Determine the (x, y) coordinate at the center of the cell enclosing the given text.  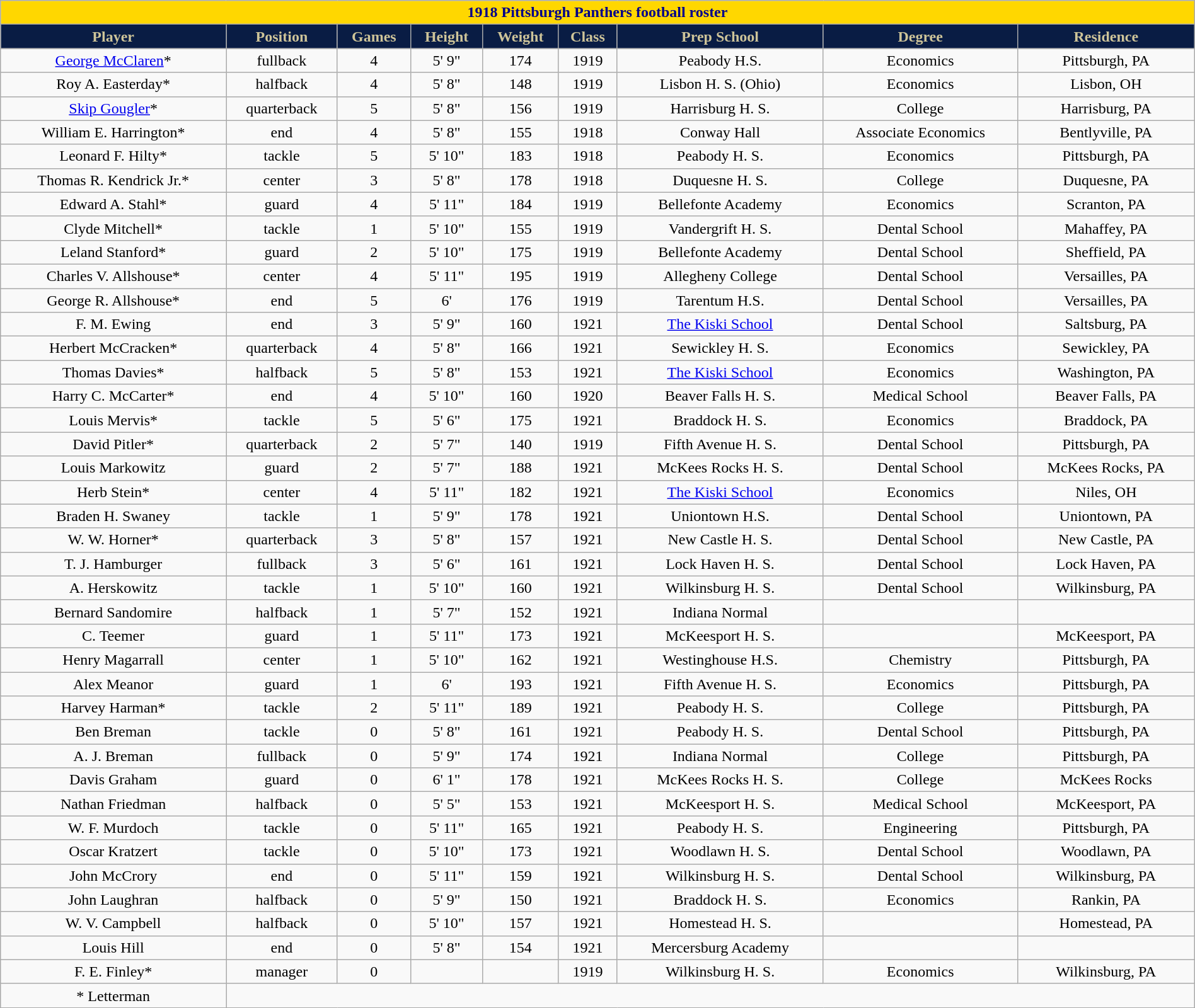
Conway Hall (720, 132)
Lisbon H. S. (Ohio) (720, 84)
Thomas Davies* (113, 372)
159 (521, 876)
John Laughran (113, 900)
Beaver Falls, PA (1106, 396)
Braden H. Swaney (113, 516)
148 (521, 84)
John McCrory (113, 876)
Harvey Harman* (113, 708)
Beaver Falls H. S. (720, 396)
Vandergrift H. S. (720, 228)
Uniontown, PA (1106, 516)
William E. Harrington* (113, 132)
1918 Pittsburgh Panthers football roster (597, 13)
154 (521, 948)
Associate Economics (920, 132)
Chemistry (920, 660)
T. J. Hamburger (113, 564)
Prep School (720, 37)
Class (587, 37)
Skip Gougler* (113, 108)
David Pitler* (113, 444)
McKees Rocks (1106, 780)
Davis Graham (113, 780)
Uniontown H.S. (720, 516)
Charles V. Allshouse* (113, 276)
162 (521, 660)
5' 5" (446, 804)
Washington, PA (1106, 372)
156 (521, 108)
F. E. Finley* (113, 971)
Henry Magarrall (113, 660)
183 (521, 156)
140 (521, 444)
Niles, OH (1106, 492)
166 (521, 348)
Harrisburg, PA (1106, 108)
152 (521, 612)
Louis Mervis* (113, 420)
193 (521, 684)
Peabody H.S. (720, 60)
1920 (587, 396)
Westinghouse H.S. (720, 660)
Braddock, PA (1106, 420)
Woodlawn H. S. (720, 852)
150 (521, 900)
Thomas R. Kendrick Jr.* (113, 180)
Lock Haven H. S. (720, 564)
Duquesne H. S. (720, 180)
Position (282, 37)
Height (446, 37)
Sheffield, PA (1106, 252)
165 (521, 828)
Engineering (920, 828)
Clyde Mitchell* (113, 228)
Herbert McCracken* (113, 348)
Weight (521, 37)
Games (374, 37)
W. F. Murdoch (113, 828)
Saltsburg, PA (1106, 324)
Tarentum H.S. (720, 301)
manager (282, 971)
Woodlawn, PA (1106, 852)
New Castle H. S. (720, 540)
George R. Allshouse* (113, 301)
Lock Haven, PA (1106, 564)
A. J. Breman (113, 756)
Louis Hill (113, 948)
189 (521, 708)
188 (521, 468)
A. Herskowitz (113, 588)
George McClaren* (113, 60)
Harry C. McCarter* (113, 396)
Edward A. Stahl* (113, 204)
195 (521, 276)
Herb Stein* (113, 492)
Bernard Sandomire (113, 612)
Oscar Kratzert (113, 852)
* Letterman (113, 995)
176 (521, 301)
F. M. Ewing (113, 324)
Lisbon, OH (1106, 84)
Harrisburg H. S. (720, 108)
W. W. Horner* (113, 540)
184 (521, 204)
Duquesne, PA (1106, 180)
Bentlyville, PA (1106, 132)
Sewickley H. S. (720, 348)
Player (113, 37)
Ben Breman (113, 732)
Mahaffey, PA (1106, 228)
182 (521, 492)
Alex Meanor (113, 684)
C. Teemer (113, 636)
Allegheny College (720, 276)
Louis Markowitz (113, 468)
Roy A. Easterday* (113, 84)
Leonard F. Hilty* (113, 156)
W. V. Campbell (113, 924)
Scranton, PA (1106, 204)
6' 1" (446, 780)
McKees Rocks, PA (1106, 468)
New Castle, PA (1106, 540)
Rankin, PA (1106, 900)
Sewickley, PA (1106, 348)
Degree (920, 37)
Nathan Friedman (113, 804)
Homestead H. S. (720, 924)
Homestead, PA (1106, 924)
Residence (1106, 37)
Leland Stanford* (113, 252)
Mercersburg Academy (720, 948)
